Search for the cell housing the specified text and yield its [X, Y] center coordinate. 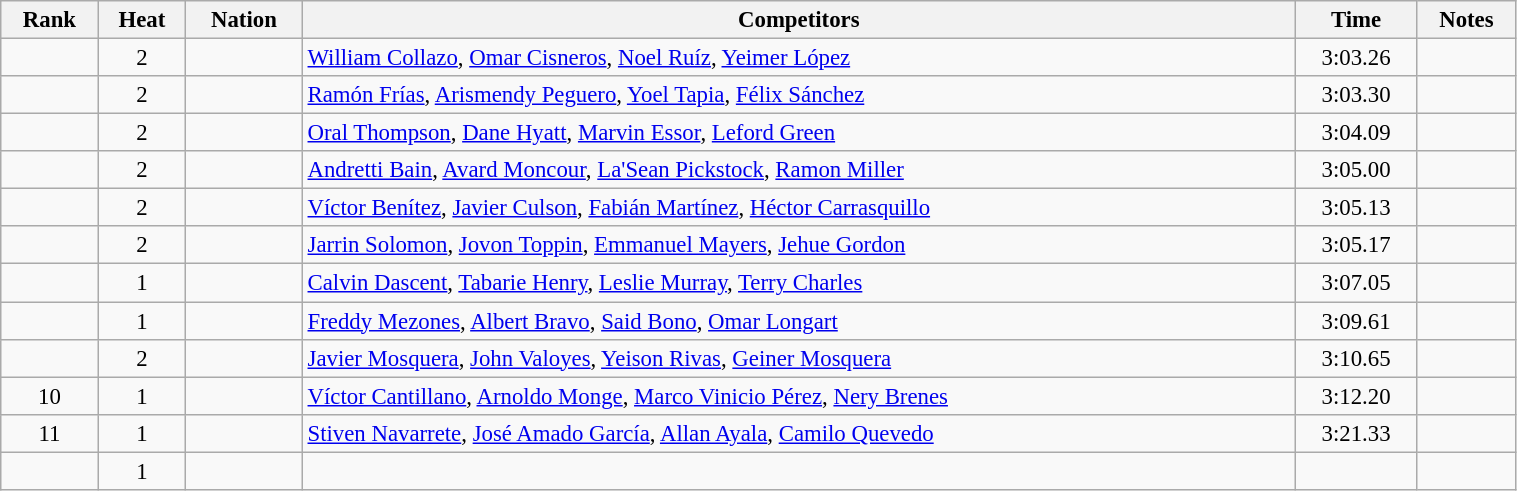
Notes [1466, 20]
3:04.09 [1356, 133]
Oral Thompson, Dane Hyatt, Marvin Essor, Leford Green [798, 133]
10 [50, 396]
3:21.33 [1356, 433]
Víctor Cantillano, Arnoldo Monge, Marco Vinicio Pérez, Nery Brenes [798, 396]
3:05.00 [1356, 170]
3:10.65 [1356, 358]
3:12.20 [1356, 396]
Víctor Benítez, Javier Culson, Fabián Martínez, Héctor Carrasquillo [798, 208]
Ramón Frías, Arismendy Peguero, Yoel Tapia, Félix Sánchez [798, 95]
Heat [142, 20]
Nation [244, 20]
Freddy Mezones, Albert Bravo, Said Bono, Omar Longart [798, 321]
Time [1356, 20]
Calvin Dascent, Tabarie Henry, Leslie Murray, Terry Charles [798, 283]
Competitors [798, 20]
3:07.05 [1356, 283]
Javier Mosquera, John Valoyes, Yeison Rivas, Geiner Mosquera [798, 358]
William Collazo, Omar Cisneros, Noel Ruíz, Yeimer López [798, 58]
Andretti Bain, Avard Moncour, La'Sean Pickstock, Ramon Miller [798, 170]
3:03.30 [1356, 95]
3:09.61 [1356, 321]
3:03.26 [1356, 58]
3:05.13 [1356, 208]
Jarrin Solomon, Jovon Toppin, Emmanuel Mayers, Jehue Gordon [798, 245]
Stiven Navarrete, José Amado García, Allan Ayala, Camilo Quevedo [798, 433]
3:05.17 [1356, 245]
11 [50, 433]
Rank [50, 20]
